Detect which cell encompasses the target text, then output its [x, y] center coordinate. 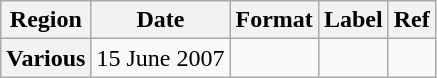
Label [353, 20]
Format [274, 20]
Various [46, 58]
Ref [412, 20]
15 June 2007 [160, 58]
Region [46, 20]
Date [160, 20]
